Return [x, y] of the center of cell containing provided text 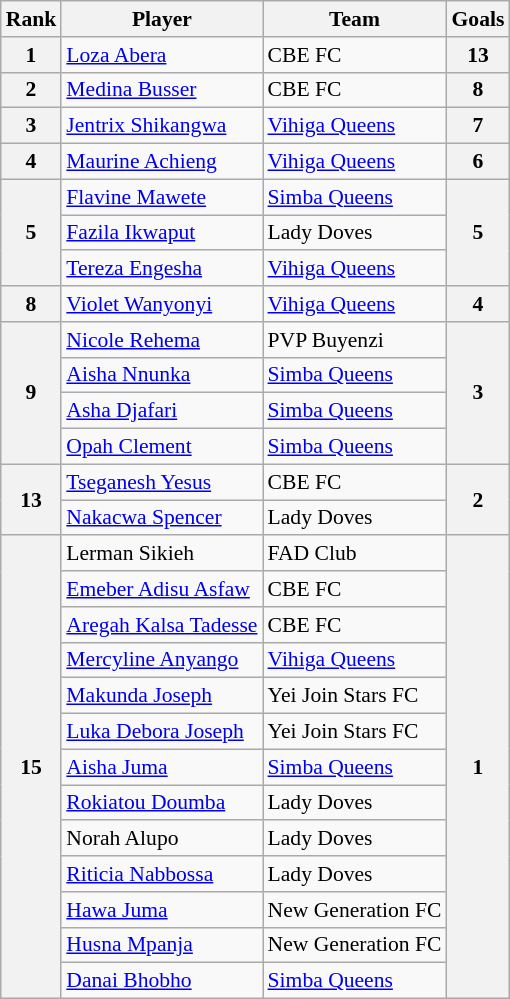
Makunda Joseph [162, 696]
Medina Busser [162, 90]
Rokiatou Doumba [162, 803]
Nakacwa Spencer [162, 518]
Flavine Mawete [162, 197]
Fazila Ikwaput [162, 233]
Team [355, 19]
Tseganesh Yesus [162, 482]
Mercyline Anyango [162, 660]
Norah Alupo [162, 839]
Husna Mpanja [162, 945]
Hawa Juma [162, 910]
6 [478, 162]
15 [32, 768]
FAD Club [355, 554]
Emeber Adisu Asfaw [162, 589]
Aisha Juma [162, 767]
Aisha Nnunka [162, 375]
Jentrix Shikangwa [162, 126]
Tereza Engesha [162, 269]
Maurine Achieng [162, 162]
Loza Abera [162, 55]
Opah Clement [162, 447]
Riticia Nabbossa [162, 874]
Asha Djafari [162, 411]
7 [478, 126]
Goals [478, 19]
Rank [32, 19]
Violet Wanyonyi [162, 304]
PVP Buyenzi [355, 340]
Danai Bhobho [162, 981]
Nicole Rehema [162, 340]
Aregah Kalsa Tadesse [162, 625]
Player [162, 19]
Lerman Sikieh [162, 554]
Luka Debora Joseph [162, 732]
9 [32, 393]
